Extract the [x, y] coordinate from the center of the cell holding the provided text.  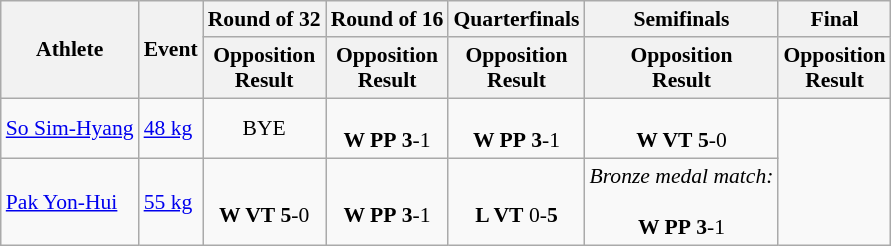
Event [171, 50]
Semifinals [682, 19]
48 kg [171, 128]
Round of 16 [388, 19]
Final [834, 19]
55 kg [171, 202]
Bronze medal match:W PP 3-1 [682, 202]
Quarterfinals [516, 19]
BYE [264, 128]
Round of 32 [264, 19]
Pak Yon-Hui [70, 202]
Athlete [70, 50]
So Sim-Hyang [70, 128]
L VT 0-5 [516, 202]
